Return [X, Y] of the center of cell containing provided text 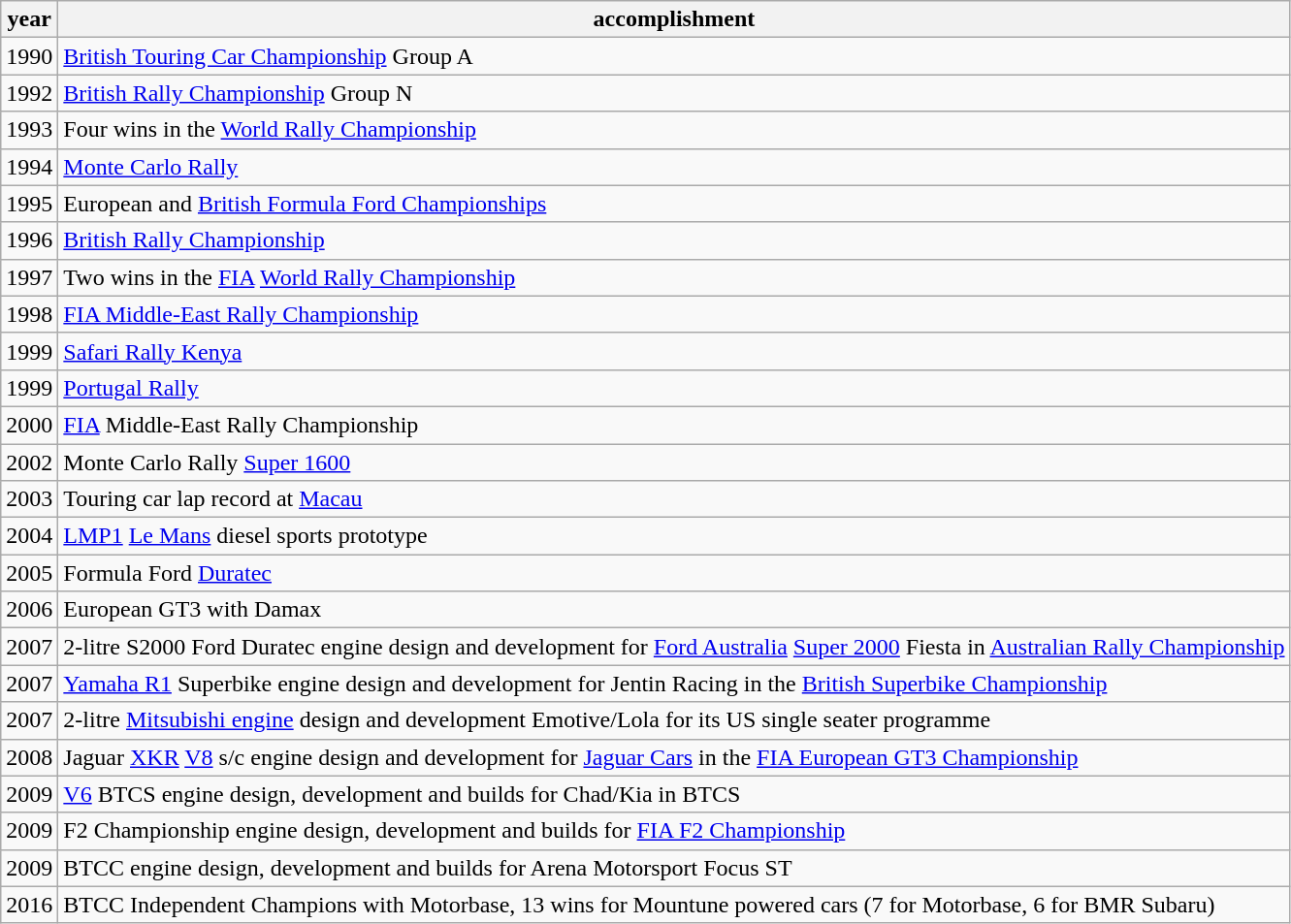
British Rally Championship Group N [674, 93]
Monte Carlo Rally Super 1600 [674, 462]
LMP1 Le Mans diesel sports prototype [674, 536]
2006 [29, 610]
1996 [29, 240]
1992 [29, 93]
accomplishment [674, 19]
Jaguar XKR V8 s/c engine design and development for Jaguar Cars in the FIA European GT3 Championship [674, 757]
2002 [29, 462]
Formula Ford Duratec [674, 573]
BTCC engine design, development and builds for Arena Motorsport Focus ST [674, 868]
1997 [29, 277]
2-litre S2000 Ford Duratec engine design and development for Ford Australia Super 2000 Fiesta in Australian Rally Championship [674, 647]
1994 [29, 167]
V6 BTCS engine design, development and builds for Chad/Kia in BTCS [674, 794]
Two wins in the FIA World Rally Championship [674, 277]
Monte Carlo Rally [674, 167]
Safari Rally Kenya [674, 351]
European and British Formula Ford Championships [674, 204]
British Touring Car Championship Group A [674, 56]
1990 [29, 56]
Yamaha R1 Superbike engine design and development for Jentin Racing in the British Superbike Championship [674, 684]
1998 [29, 314]
1995 [29, 204]
European GT3 with Damax [674, 610]
BTCC Independent Champions with Motorbase, 13 wins for Mountune powered cars (7 for Motorbase, 6 for BMR Subaru) [674, 905]
2-litre Mitsubishi engine design and development Emotive/Lola for its US single seater programme [674, 720]
1993 [29, 130]
2016 [29, 905]
2008 [29, 757]
Touring car lap record at Macau [674, 499]
British Rally Championship [674, 240]
Four wins in the World Rally Championship [674, 130]
2005 [29, 573]
2003 [29, 499]
2000 [29, 425]
2004 [29, 536]
year [29, 19]
Portugal Rally [674, 388]
F2 Championship engine design, development and builds for FIA F2 Championship [674, 831]
